Find where the given text appears and provide that cell's center as [X, Y] coordinate. 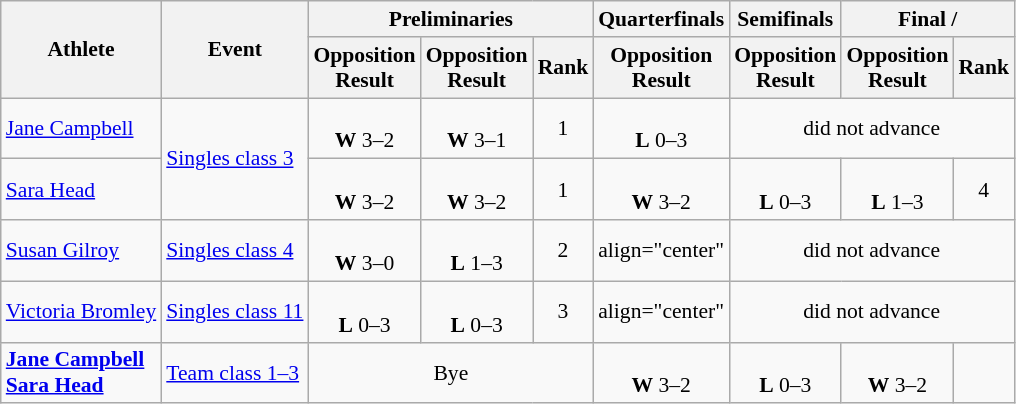
Singles class 4 [234, 250]
Semifinals [785, 19]
Susan Gilroy [81, 250]
Jane Campbell [81, 128]
3 [564, 312]
Bye [450, 372]
Quarterfinals [661, 19]
W 3–1 [477, 128]
Victoria Bromley [81, 312]
2 [564, 250]
Event [234, 50]
Preliminaries [450, 19]
Athlete [81, 50]
W 3–0 [364, 250]
Final / [928, 19]
Singles class 11 [234, 312]
Singles class 3 [234, 159]
Team class 1–3 [234, 372]
Sara Head [81, 190]
4 [984, 190]
Jane CampbellSara Head [81, 372]
